Output the (x, y) coordinate of the center of the cell containing the given text.  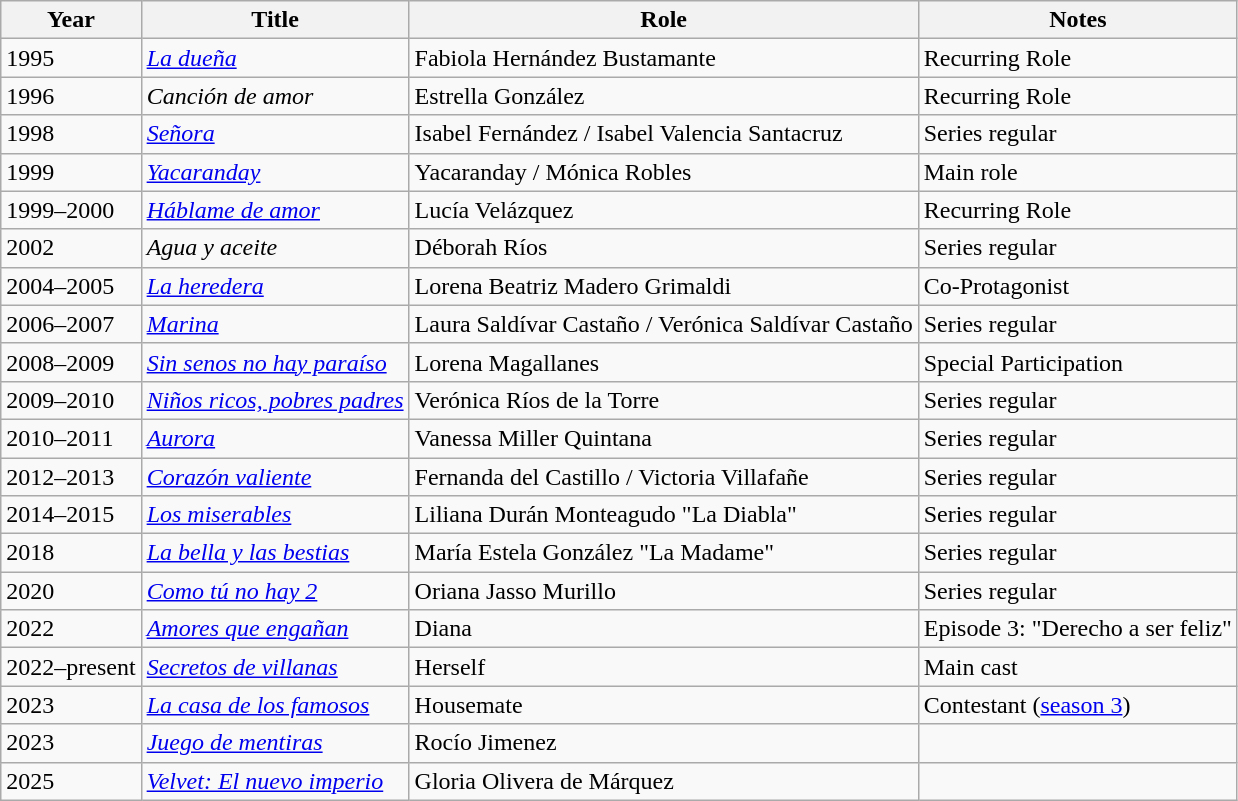
2022–present (71, 667)
Fabiola Hernández Bustamante (664, 58)
Special Participation (1078, 362)
La casa de los famosos (275, 705)
La dueña (275, 58)
2010–2011 (71, 438)
Episode 3: "Derecho a ser feliz" (1078, 629)
María Estela González "La Madame" (664, 553)
La heredera (275, 286)
Diana (664, 629)
Yacaranday (275, 172)
1996 (71, 96)
1999 (71, 172)
2004–2005 (71, 286)
Main cast (1078, 667)
2006–2007 (71, 324)
Canción de amor (275, 96)
Co-Protagonist (1078, 286)
2012–2013 (71, 477)
Oriana Jasso Murillo (664, 591)
Señora (275, 134)
Secretos de villanas (275, 667)
Déborah Ríos (664, 248)
2020 (71, 591)
Juego de mentiras (275, 743)
Lorena Magallanes (664, 362)
2008–2009 (71, 362)
Amores que engañan (275, 629)
Lorena Beatriz Madero Grimaldi (664, 286)
Laura Saldívar Castaño / Verónica Saldívar Castaño (664, 324)
Agua y aceite (275, 248)
Rocío Jimenez (664, 743)
Gloria Olivera de Márquez (664, 781)
Niños ricos, pobres padres (275, 400)
2002 (71, 248)
Lucía Velázquez (664, 210)
La bella y las bestias (275, 553)
Corazón valiente (275, 477)
1999–2000 (71, 210)
Yacaranday / Mónica Robles (664, 172)
Velvet: El nuevo imperio (275, 781)
2022 (71, 629)
2025 (71, 781)
Title (275, 20)
2009–2010 (71, 400)
Contestant (season 3) (1078, 705)
Liliana Durán Monteagudo "La Diabla" (664, 515)
Como tú no hay 2 (275, 591)
2014–2015 (71, 515)
Main role (1078, 172)
Marina (275, 324)
Los miserables (275, 515)
Year (71, 20)
Sin senos no hay paraíso (275, 362)
1995 (71, 58)
Aurora (275, 438)
Notes (1078, 20)
1998 (71, 134)
Verónica Ríos de la Torre (664, 400)
Role (664, 20)
Fernanda del Castillo / Victoria Villafañe (664, 477)
2018 (71, 553)
Vanessa Miller Quintana (664, 438)
Háblame de amor (275, 210)
Herself (664, 667)
Estrella González (664, 96)
Housemate (664, 705)
Isabel Fernández / Isabel Valencia Santacruz (664, 134)
